Capture the cell that displays the provided text and extract its [x, y] central coordinate. 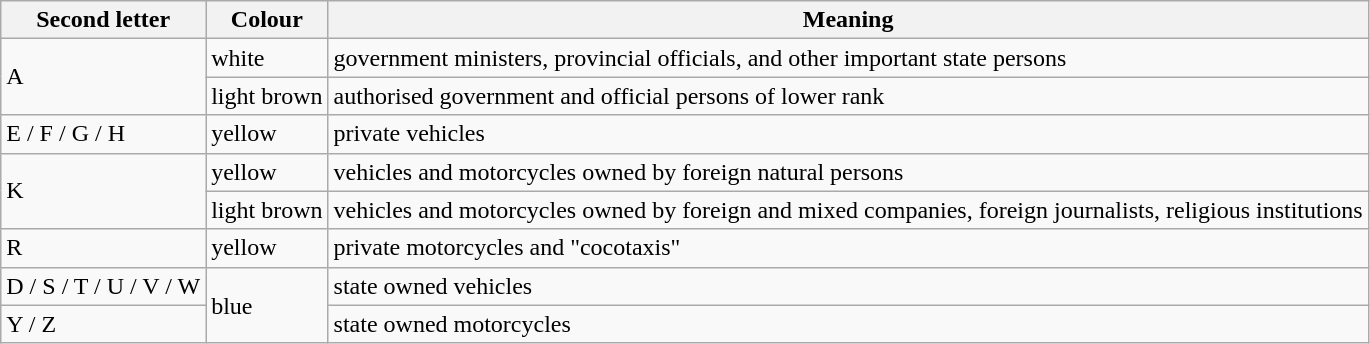
Second letter [104, 20]
Y / Z [104, 324]
state owned motorcycles [848, 324]
private vehicles [848, 134]
authorised government and official persons of lower rank [848, 96]
private motorcycles and "cocotaxis" [848, 248]
state owned vehicles [848, 286]
K [104, 191]
blue [267, 305]
white [267, 58]
D / S / T / U / V / W [104, 286]
vehicles and motorcycles owned by foreign natural persons [848, 172]
R [104, 248]
A [104, 77]
Colour [267, 20]
E / F / G / H [104, 134]
Meaning [848, 20]
vehicles and motorcycles owned by foreign and mixed companies, foreign journalists, religious institutions [848, 210]
government ministers, provincial officials, and other important state persons [848, 58]
